Capture the cell that displays the provided text and extract its (X, Y) central coordinate. 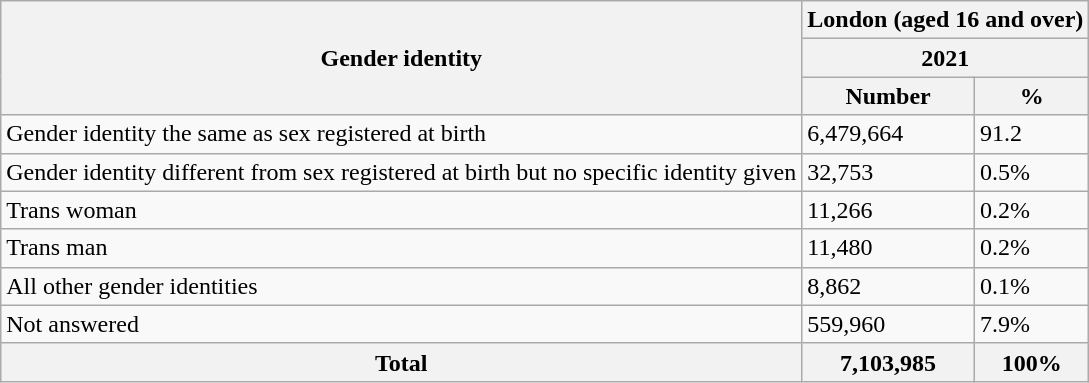
91.2 (1032, 134)
Trans man (402, 248)
11,480 (888, 248)
559,960 (888, 324)
Total (402, 362)
% (1032, 96)
Trans woman (402, 210)
8,862 (888, 286)
Gender identity (402, 58)
7.9% (1032, 324)
7,103,985 (888, 362)
32,753 (888, 172)
London (aged 16 and over) (946, 20)
All other gender identities (402, 286)
6,479,664 (888, 134)
100% (1032, 362)
11,266 (888, 210)
0.1% (1032, 286)
Number (888, 96)
2021 (946, 58)
0.5% (1032, 172)
Gender identity the same as sex registered at birth (402, 134)
Gender identity different from sex registered at birth but no specific identity given (402, 172)
Not answered (402, 324)
